Return [x, y] of the center of cell containing provided text 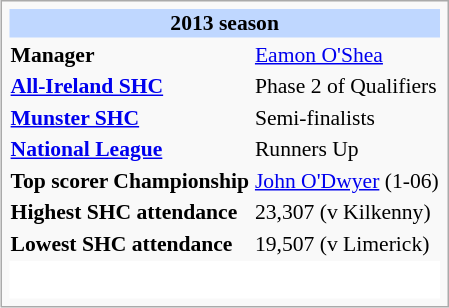
2013 season [224, 23]
John O'Dwyer (1-06) [346, 180]
Eamon O'Shea [346, 54]
Semi-finalists [346, 117]
19,507 (v Limerick) [346, 243]
Lowest SHC attendance [130, 243]
All-Ireland SHC [130, 86]
Manager [130, 54]
Phase 2 of Qualifiers [346, 86]
National League [130, 149]
Runners Up [346, 149]
Top scorer Championship [130, 180]
Munster SHC [130, 117]
23,307 (v Kilkenny) [346, 212]
Highest SHC attendance [130, 212]
